Detect which cell encompasses the target text, then output its [x, y] center coordinate. 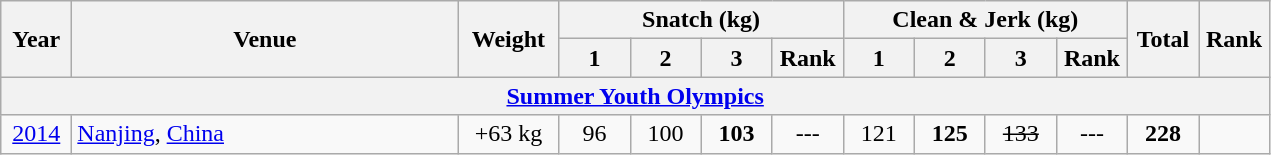
Clean & Jerk (kg) [985, 20]
121 [878, 134]
2014 [36, 134]
+63 kg [508, 134]
Year [36, 39]
103 [736, 134]
133 [1020, 134]
Weight [508, 39]
125 [950, 134]
Nanjing, China [265, 134]
Snatch (kg) [701, 20]
Summer Youth Olympics [636, 96]
Venue [265, 39]
Total [1162, 39]
228 [1162, 134]
96 [594, 134]
100 [666, 134]
